Scan for the cell matching the given text and deliver its [X, Y] coordinate at center. 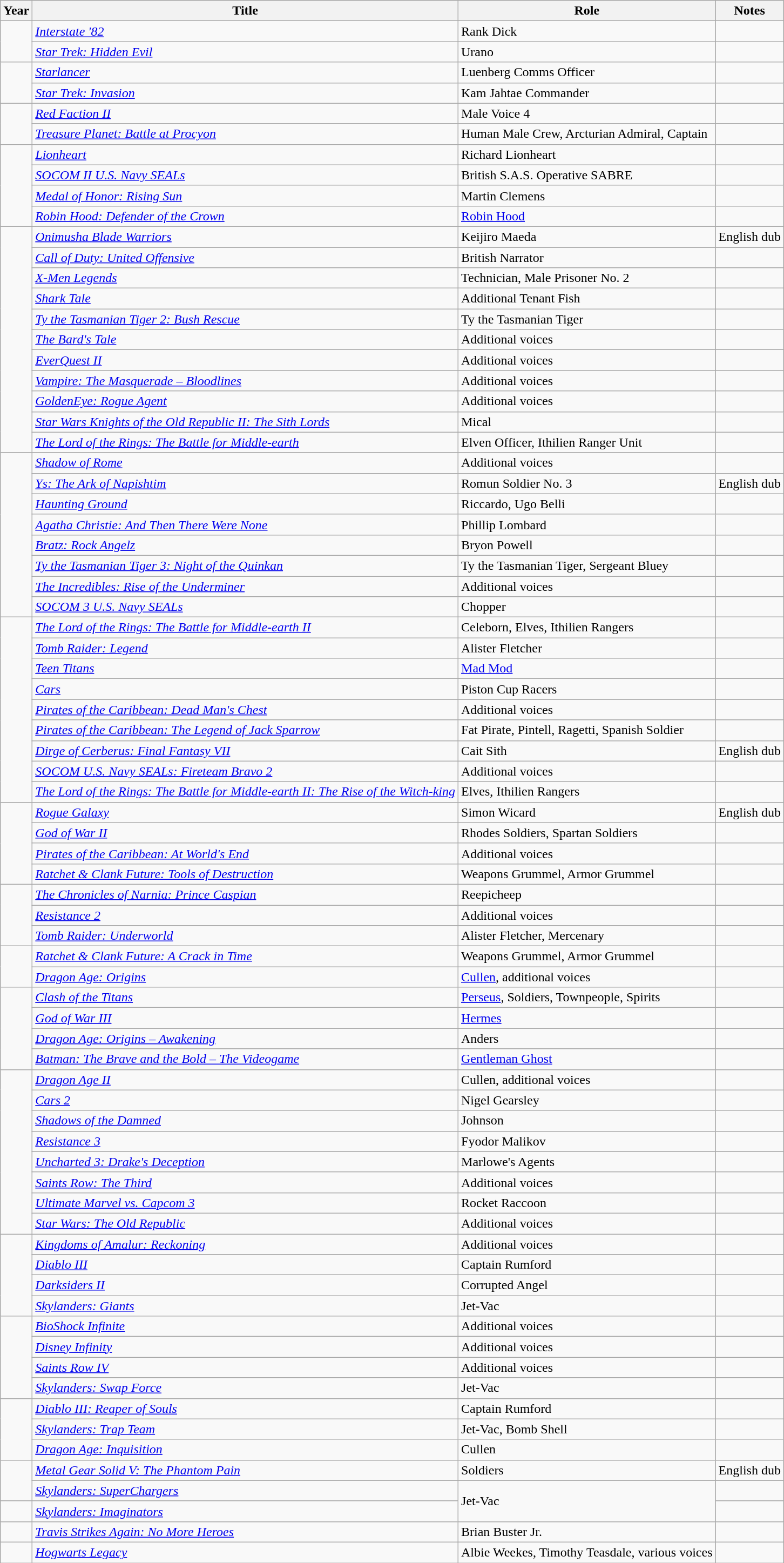
Resistance 3 [245, 1141]
Ratchet & Clank Future: Tools of Destruction [245, 874]
Shadows of the Damned [245, 1121]
Luenberg Comms Officer [587, 72]
GoldenEye: Rogue Agent [245, 401]
Elves, Ithilien Rangers [587, 792]
X-Men Legends [245, 278]
Additional Tenant Fish [587, 299]
Chopper [587, 607]
Mical [587, 422]
Shark Tale [245, 299]
Star Wars: The Old Republic [245, 1223]
Ty the Tasmanian Tiger [587, 319]
Teen Titans [245, 669]
Kingdoms of Amalur: Reckoning [245, 1244]
Skylanders: Swap Force [245, 1388]
Bratz: Rock Angelz [245, 545]
Hogwarts Legacy [245, 1552]
Rogue Galaxy [245, 812]
BioShock Infinite [245, 1326]
Ratchet & Clank Future: A Crack in Time [245, 956]
The Lord of the Rings: The Battle for Middle-earth II [245, 628]
Romun Soldier No. 3 [587, 483]
The Bard's Tale [245, 340]
Technician, Male Prisoner No. 2 [587, 278]
Nigel Gearsley [587, 1100]
Simon Wicard [587, 812]
Onimusha Blade Warriors [245, 237]
Marlowe's Agents [587, 1162]
Jet-Vac, Bomb Shell [587, 1429]
Hermes [587, 1018]
The Lord of the Rings: The Battle for Middle-earth II: The Rise of the Witch-king [245, 792]
Tomb Raider: Legend [245, 648]
Ty the Tasmanian Tiger 3: Night of the Quinkan [245, 565]
Skylanders: Imaginators [245, 1511]
Johnson [587, 1121]
Pirates of the Caribbean: At World's End [245, 853]
The Incredibles: Rise of the Underminer [245, 586]
Rhodes Soldiers, Spartan Soldiers [587, 833]
Shadow of Rome [245, 463]
SOCOM II U.S. Navy SEALs [245, 175]
Dragon Age: Origins [245, 977]
Red Faction II [245, 113]
Dragon Age II [245, 1080]
Diablo III: Reaper of Souls [245, 1409]
Skylanders: Trap Team [245, 1429]
Urano [587, 52]
Skylanders: SuperChargers [245, 1491]
Celeborn, Elves, Ithilien Rangers [587, 628]
Year [16, 11]
Interstate '82 [245, 31]
Ty the Tasmanian Tiger, Sergeant Bluey [587, 565]
Human Male Crew, Arcturian Admiral, Captain [587, 134]
Corrupted Angel [587, 1285]
Perseus, Soldiers, Townpeople, Spirits [587, 998]
Riccardo, Ugo Belli [587, 504]
Pirates of the Caribbean: The Legend of Jack Sparrow [245, 730]
Star Trek: Hidden Evil [245, 52]
God of War III [245, 1018]
Robin Hood [587, 216]
Richard Lionheart [587, 154]
Reepicheep [587, 894]
Vampire: The Masquerade – Bloodlines [245, 381]
Saints Row: The Third [245, 1182]
Darksiders II [245, 1285]
Kam Jahtae Commander [587, 93]
Dragon Age: Inquisition [245, 1450]
Elven Officer, Ithilien Ranger Unit [587, 442]
Fat Pirate, Pintell, Ragetti, Spanish Soldier [587, 730]
Metal Gear Solid V: The Phantom Pain [245, 1470]
Alister Fletcher, Mercenary [587, 936]
Keijiro Maeda [587, 237]
Lionheart [245, 154]
Cars [245, 689]
Call of Duty: United Offensive [245, 258]
Albie Weekes, Timothy Teasdale, various voices [587, 1552]
Tomb Raider: Underworld [245, 936]
Diablo III [245, 1265]
Gentleman Ghost [587, 1059]
Fyodor Malikov [587, 1141]
Robin Hood: Defender of the Crown [245, 216]
British S.A.S. Operative SABRE [587, 175]
Treasure Planet: Battle at Procyon [245, 134]
SOCOM U.S. Navy SEALs: Fireteam Bravo 2 [245, 771]
Rocket Raccoon [587, 1203]
Ultimate Marvel vs. Capcom 3 [245, 1203]
God of War II [245, 833]
Ys: The Ark of Napishtim [245, 483]
Cait Sith [587, 751]
Soldiers [587, 1470]
Title [245, 11]
Pirates of the Caribbean: Dead Man's Chest [245, 710]
EverQuest II [245, 360]
Brian Buster Jr. [587, 1532]
Resistance 2 [245, 915]
Medal of Honor: Rising Sun [245, 196]
Role [587, 11]
Saints Row IV [245, 1367]
Dragon Age: Origins – Awakening [245, 1039]
Martin Clemens [587, 196]
Male Voice 4 [587, 113]
Haunting Ground [245, 504]
The Lord of the Rings: The Battle for Middle-earth [245, 442]
British Narrator [587, 258]
Travis Strikes Again: No More Heroes [245, 1532]
Batman: The Brave and the Bold – The Videogame [245, 1059]
Agatha Christie: And Then There Were None [245, 524]
Alister Fletcher [587, 648]
Ty the Tasmanian Tiger 2: Bush Rescue [245, 319]
Star Trek: Invasion [245, 93]
Anders [587, 1039]
Starlancer [245, 72]
Disney Infinity [245, 1347]
Star Wars Knights of the Old Republic II: The Sith Lords [245, 422]
Rank Dick [587, 31]
Mad Mod [587, 669]
Piston Cup Racers [587, 689]
Uncharted 3: Drake's Deception [245, 1162]
The Chronicles of Narnia: Prince Caspian [245, 894]
Clash of the Titans [245, 998]
Dirge of Cerberus: Final Fantasy VII [245, 751]
Phillip Lombard [587, 524]
Bryon Powell [587, 545]
Cars 2 [245, 1100]
SOCOM 3 U.S. Navy SEALs [245, 607]
Skylanders: Giants [245, 1306]
Notes [749, 11]
Cullen [587, 1450]
